Return (x, y) of the center of cell containing provided text 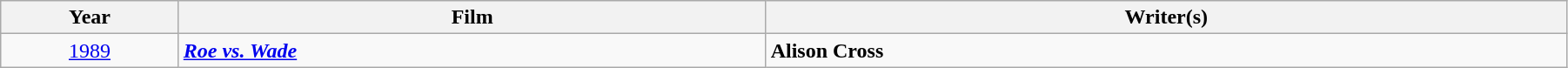
1989 (90, 51)
Alison Cross (1166, 51)
Writer(s) (1166, 17)
Year (90, 17)
Roe vs. Wade (472, 51)
Film (472, 17)
